Return the [X, Y] coordinate for the center point of the cell that contains the specified text.  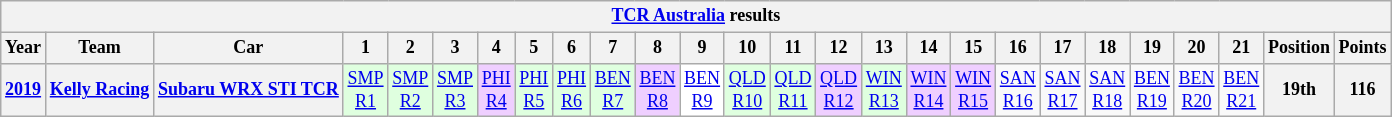
SMPR2 [410, 90]
QLDR11 [793, 90]
BENR19 [1152, 90]
Subaru WRX STI TCR [249, 90]
Position [1300, 48]
18 [1108, 48]
BENR8 [658, 90]
WINR14 [928, 90]
1 [366, 48]
9 [702, 48]
13 [884, 48]
19th [1300, 90]
5 [534, 48]
10 [747, 48]
BENR20 [1196, 90]
SANR16 [1018, 90]
SANR17 [1062, 90]
QLDR12 [839, 90]
4 [496, 48]
14 [928, 48]
2019 [24, 90]
12 [839, 48]
PHIR6 [572, 90]
WINR13 [884, 90]
19 [1152, 48]
8 [658, 48]
BENR7 [612, 90]
SMPR1 [366, 90]
Team [99, 48]
7 [612, 48]
Kelly Racing [99, 90]
2 [410, 48]
15 [974, 48]
6 [572, 48]
3 [456, 48]
116 [1362, 90]
11 [793, 48]
SANR18 [1108, 90]
17 [1062, 48]
21 [1242, 48]
PHIR4 [496, 90]
WINR15 [974, 90]
BENR21 [1242, 90]
Car [249, 48]
QLDR10 [747, 90]
Year [24, 48]
PHIR5 [534, 90]
SMPR3 [456, 90]
Points [1362, 48]
TCR Australia results [696, 16]
BENR9 [702, 90]
16 [1018, 48]
20 [1196, 48]
